Extract the [x, y] coordinate from the center of the cell holding the provided text.  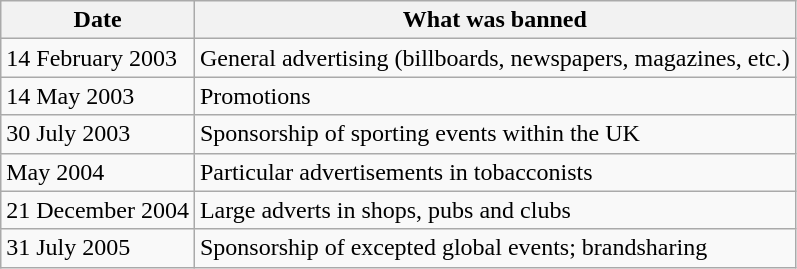
Sponsorship of sporting events within the UK [494, 134]
Sponsorship of excepted global events; brandsharing [494, 248]
21 December 2004 [98, 210]
What was banned [494, 20]
30 July 2003 [98, 134]
Promotions [494, 96]
14 February 2003 [98, 58]
Date [98, 20]
Large adverts in shops, pubs and clubs [494, 210]
14 May 2003 [98, 96]
Particular advertisements in tobacconists [494, 172]
31 July 2005 [98, 248]
General advertising (billboards, newspapers, magazines, etc.) [494, 58]
May 2004 [98, 172]
